Pinpoint the cell where the given text exists, returning its [X, Y] midpoint coordinate. 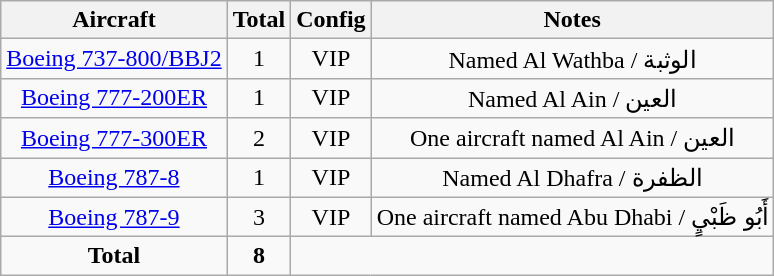
One aircraft named Abu Dhabi / أَبُو ظَبْيٍ [572, 217]
Named Al Wathba / الوثبة [572, 59]
Boeing 777-200ER [114, 98]
One aircraft named Al Ain / العين [572, 138]
8 [259, 256]
Boeing 787-8 [114, 178]
3 [259, 217]
2 [259, 138]
Boeing 737-800/BBJ2 [114, 59]
Aircraft [114, 20]
Boeing 777-300ER [114, 138]
Boeing 787-9 [114, 217]
Config [331, 20]
Named Al Ain / العين [572, 98]
Named Al Dhafra / الظفرة [572, 178]
Notes [572, 20]
